Find where the given text appears and provide that cell's center as [X, Y] coordinate. 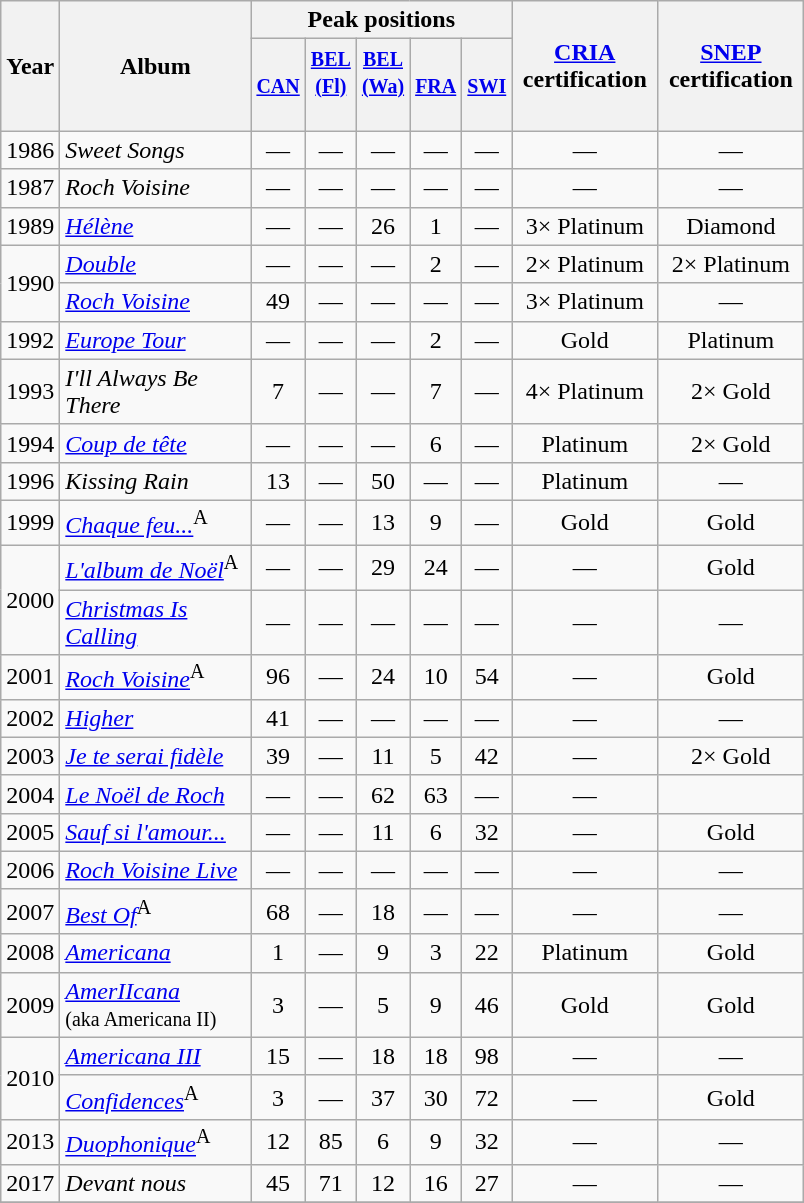
Higher [156, 718]
ConfidencesA [156, 1098]
2007 [30, 912]
2003 [30, 756]
2017 [30, 1183]
72 [487, 1098]
Roch VoisineA [156, 678]
62 [382, 794]
1996 [30, 481]
85 [330, 1142]
SNEP certification [731, 66]
96 [278, 678]
1987 [30, 188]
DuophoniqueA [156, 1142]
46 [487, 1004]
Best OfA [156, 912]
Europe Tour [156, 340]
2013 [30, 1142]
1999 [30, 522]
I'll Always Be There [156, 392]
54 [487, 678]
2008 [30, 953]
15 [278, 1056]
Chaque feu...A [156, 522]
2002 [30, 718]
2004 [30, 794]
1993 [30, 392]
Americana III [156, 1056]
50 [382, 481]
AmerIIcana (aka Americana II) [156, 1004]
Double [156, 264]
1994 [30, 443]
Sauf si l'amour... [156, 832]
45 [278, 1183]
Hélène [156, 226]
4× Platinum [585, 392]
41 [278, 718]
68 [278, 912]
Kissing Rain [156, 481]
49 [278, 302]
Year [30, 66]
29 [382, 568]
Devant nous [156, 1183]
Christmas Is Calling [156, 622]
SWI [487, 85]
Sweet Songs [156, 150]
BEL (Wa) [382, 85]
10 [436, 678]
Je te serai fidèle [156, 756]
37 [382, 1098]
16 [436, 1183]
CRIA certification [585, 66]
63 [436, 794]
Diamond [731, 226]
Album [156, 66]
2006 [30, 870]
30 [436, 1098]
Coup de tête [156, 443]
CAN [278, 85]
98 [487, 1056]
1990 [30, 283]
39 [278, 756]
71 [330, 1183]
2010 [30, 1078]
Le Noël de Roch [156, 794]
Peak positions [382, 20]
Roch Voisine Live [156, 870]
2009 [30, 1004]
1986 [30, 150]
L'album de NoëlA [156, 568]
42 [487, 756]
FRA [436, 85]
22 [487, 953]
BEL (Fl) [330, 85]
2000 [30, 600]
2001 [30, 678]
1989 [30, 226]
Americana [156, 953]
26 [382, 226]
27 [487, 1183]
1992 [30, 340]
2005 [30, 832]
